Determine the (X, Y) coordinate at the center of the cell enclosing the given text.  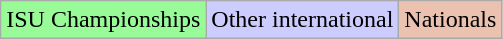
Nationals (450, 20)
Other international (302, 20)
ISU Championships (104, 20)
